Locate the cell with the specified text and output its [X, Y] center coordinate. 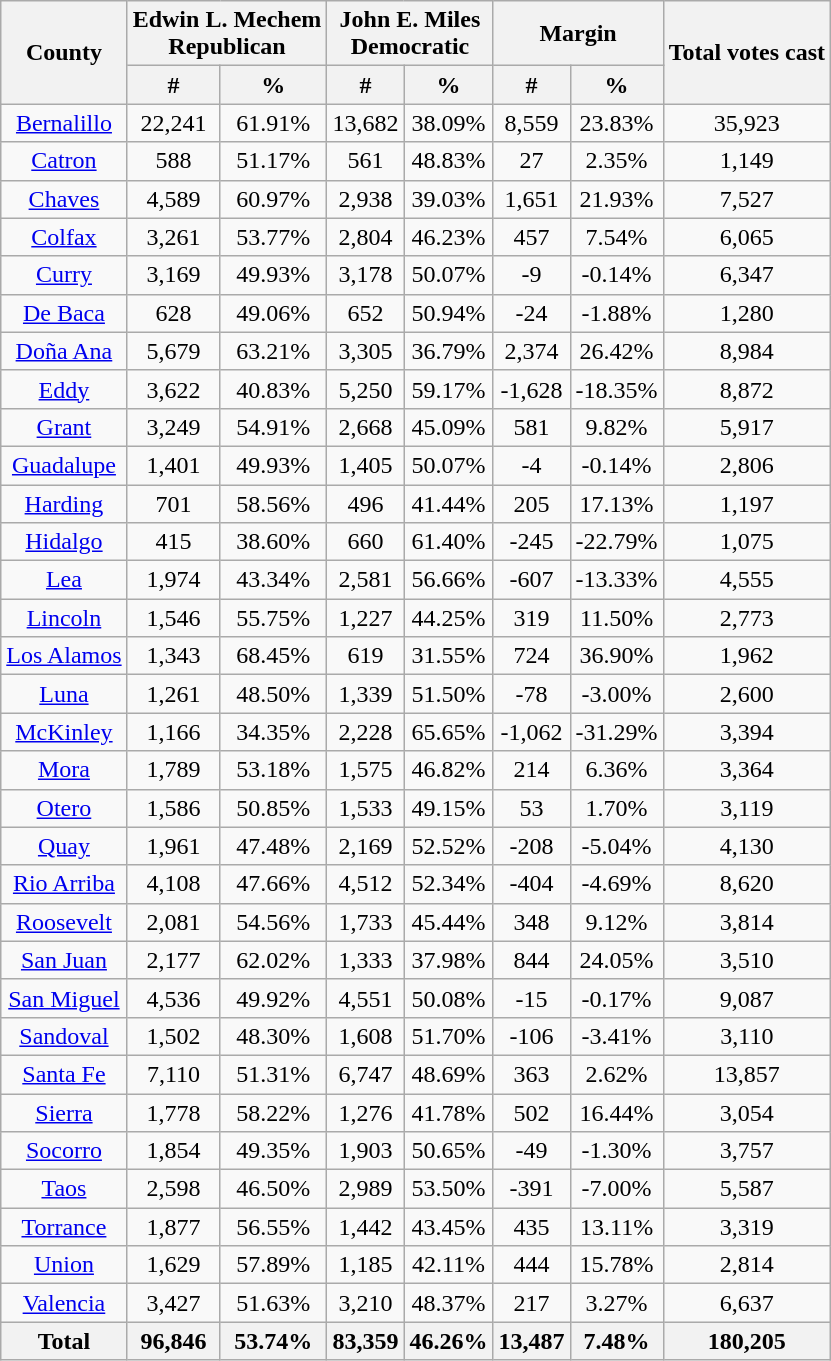
Santa Fe [64, 1074]
4,589 [174, 199]
46.23% [448, 237]
628 [174, 313]
3,261 [174, 237]
43.34% [274, 580]
40.83% [274, 389]
-24 [532, 313]
1,608 [366, 1036]
13,682 [366, 123]
36.79% [448, 351]
3,178 [366, 275]
13,857 [747, 1074]
701 [174, 503]
13.11% [616, 1227]
31.55% [448, 656]
588 [174, 161]
Mora [64, 770]
Grant [64, 427]
3,814 [747, 922]
4,551 [366, 998]
Edwin L. MechemRepublican [227, 34]
9,087 [747, 998]
2,814 [747, 1265]
1,227 [366, 618]
1,962 [747, 656]
49.35% [274, 1151]
1,789 [174, 770]
46.82% [448, 770]
1,261 [174, 694]
1,401 [174, 465]
724 [532, 656]
-1,062 [532, 732]
1,166 [174, 732]
59.17% [448, 389]
48.50% [274, 694]
2.62% [616, 1074]
Bernalillo [64, 123]
8,984 [747, 351]
55.75% [274, 618]
Taos [64, 1189]
-22.79% [616, 542]
-106 [532, 1036]
11.50% [616, 618]
53.18% [274, 770]
2,581 [366, 580]
Quay [64, 846]
Catron [64, 161]
62.02% [274, 960]
Margin [578, 34]
4,536 [174, 998]
-4 [532, 465]
53.50% [448, 1189]
1,197 [747, 503]
Harding [64, 503]
2,804 [366, 237]
-1.30% [616, 1151]
1,778 [174, 1113]
2,938 [366, 199]
52.34% [448, 884]
51.63% [274, 1303]
-245 [532, 542]
Total [64, 1341]
Doña Ana [64, 351]
38.09% [448, 123]
1,974 [174, 580]
83,359 [366, 1341]
49.15% [448, 808]
6.36% [616, 770]
8,559 [532, 123]
Total votes cast [747, 52]
1,333 [366, 960]
51.17% [274, 161]
4,108 [174, 884]
1,961 [174, 846]
3,169 [174, 275]
57.89% [274, 1265]
-391 [532, 1189]
1.70% [616, 808]
41.78% [448, 1113]
49.92% [274, 998]
652 [366, 313]
54.56% [274, 922]
3,054 [747, 1113]
1,575 [366, 770]
1,546 [174, 618]
2,598 [174, 1189]
-13.33% [616, 580]
619 [366, 656]
3,305 [366, 351]
-5.04% [616, 846]
48.83% [448, 161]
8,872 [747, 389]
Sierra [64, 1113]
37.98% [448, 960]
1,185 [366, 1265]
6,065 [747, 237]
21.93% [616, 199]
22,241 [174, 123]
De Baca [64, 313]
San Miguel [64, 998]
17.13% [616, 503]
435 [532, 1227]
Sandoval [64, 1036]
3,110 [747, 1036]
3.27% [616, 1303]
-15 [532, 998]
7,527 [747, 199]
Curry [64, 275]
50.94% [448, 313]
180,205 [747, 1341]
1,276 [366, 1113]
1,854 [174, 1151]
56.55% [274, 1227]
7,110 [174, 1074]
-607 [532, 580]
51.31% [274, 1074]
13,487 [532, 1341]
Guadalupe [64, 465]
Roosevelt [64, 922]
5,250 [366, 389]
47.48% [274, 846]
844 [532, 960]
2,773 [747, 618]
2,668 [366, 427]
49.06% [274, 313]
46.50% [274, 1189]
1,442 [366, 1227]
61.91% [274, 123]
Otero [64, 808]
-31.29% [616, 732]
Union [64, 1265]
-4.69% [616, 884]
27 [532, 161]
16.44% [616, 1113]
6,747 [366, 1074]
Rio Arriba [64, 884]
50.08% [448, 998]
Valencia [64, 1303]
5,587 [747, 1189]
-18.35% [616, 389]
48.30% [274, 1036]
7.54% [616, 237]
6,637 [747, 1303]
2,989 [366, 1189]
5,679 [174, 351]
496 [366, 503]
2,169 [366, 846]
Torrance [64, 1227]
-9 [532, 275]
Luna [64, 694]
1,651 [532, 199]
457 [532, 237]
-1,628 [532, 389]
53 [532, 808]
561 [366, 161]
2,081 [174, 922]
24.05% [616, 960]
-208 [532, 846]
1,405 [366, 465]
Lincoln [64, 618]
1,586 [174, 808]
48.69% [448, 1074]
54.91% [274, 427]
217 [532, 1303]
3,249 [174, 427]
1,149 [747, 161]
4,512 [366, 884]
50.85% [274, 808]
61.40% [448, 542]
2,806 [747, 465]
4,130 [747, 846]
1,339 [366, 694]
39.03% [448, 199]
36.90% [616, 656]
3,364 [747, 770]
48.37% [448, 1303]
58.56% [274, 503]
42.11% [448, 1265]
63.21% [274, 351]
1,343 [174, 656]
2.35% [616, 161]
-404 [532, 884]
3,510 [747, 960]
1,533 [366, 808]
Eddy [64, 389]
3,210 [366, 1303]
8,620 [747, 884]
34.35% [274, 732]
214 [532, 770]
51.50% [448, 694]
3,427 [174, 1303]
45.09% [448, 427]
44.25% [448, 618]
Socorro [64, 1151]
9.12% [616, 922]
444 [532, 1265]
1,733 [366, 922]
9.82% [616, 427]
41.44% [448, 503]
52.52% [448, 846]
3,119 [747, 808]
26.42% [616, 351]
2,600 [747, 694]
53.77% [274, 237]
415 [174, 542]
-49 [532, 1151]
1,280 [747, 313]
3,757 [747, 1151]
3,622 [174, 389]
1,502 [174, 1036]
363 [532, 1074]
15.78% [616, 1265]
53.74% [274, 1341]
Chaves [64, 199]
46.26% [448, 1341]
502 [532, 1113]
Los Alamos [64, 656]
1,075 [747, 542]
96,846 [174, 1341]
5,917 [747, 427]
-78 [532, 694]
205 [532, 503]
65.65% [448, 732]
60.97% [274, 199]
1,903 [366, 1151]
51.70% [448, 1036]
2,177 [174, 960]
McKinley [64, 732]
7.48% [616, 1341]
San Juan [64, 960]
1,877 [174, 1227]
43.45% [448, 1227]
68.45% [274, 656]
660 [366, 542]
3,319 [747, 1227]
23.83% [616, 123]
Colfax [64, 237]
4,555 [747, 580]
35,923 [747, 123]
John E. MilesDemocratic [410, 34]
County [64, 52]
-3.41% [616, 1036]
58.22% [274, 1113]
-1.88% [616, 313]
581 [532, 427]
Lea [64, 580]
-7.00% [616, 1189]
-3.00% [616, 694]
45.44% [448, 922]
319 [532, 618]
6,347 [747, 275]
-0.17% [616, 998]
Hidalgo [64, 542]
56.66% [448, 580]
47.66% [274, 884]
50.65% [448, 1151]
2,228 [366, 732]
38.60% [274, 542]
1,629 [174, 1265]
348 [532, 922]
2,374 [532, 351]
3,394 [747, 732]
